Locate the cell with the specified text and output its [X, Y] center coordinate. 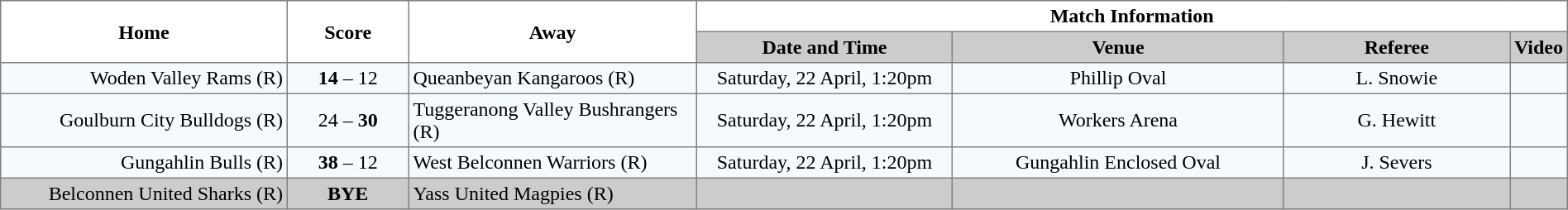
24 – 30 [347, 120]
Workers Arena [1118, 120]
Away [552, 31]
Gungahlin Enclosed Oval [1118, 163]
Belconnen United Sharks (R) [144, 193]
38 – 12 [347, 163]
Queanbeyan Kangaroos (R) [552, 79]
Goulburn City Bulldogs (R) [144, 120]
Yass United Magpies (R) [552, 193]
Phillip Oval [1118, 79]
14 – 12 [347, 79]
L. Snowie [1397, 79]
BYE [347, 193]
G. Hewitt [1397, 120]
Match Information [1131, 17]
Home [144, 31]
Gungahlin Bulls (R) [144, 163]
Referee [1397, 47]
Venue [1118, 47]
Date and Time [825, 47]
Tuggeranong Valley Bushrangers (R) [552, 120]
Score [347, 31]
West Belconnen Warriors (R) [552, 163]
Video [1539, 47]
J. Severs [1397, 163]
Woden Valley Rams (R) [144, 79]
